Locate the cell with the specified text and output its (X, Y) center coordinate. 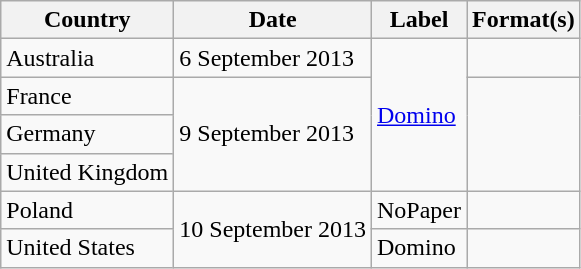
Label (420, 20)
Poland (88, 210)
Australia (88, 58)
Date (273, 20)
NoPaper (420, 210)
10 September 2013 (273, 229)
9 September 2013 (273, 134)
Format(s) (524, 20)
Country (88, 20)
6 September 2013 (273, 58)
Germany (88, 134)
France (88, 96)
United Kingdom (88, 172)
United States (88, 248)
